Extract the [x, y] coordinate from the center of the cell holding the provided text.  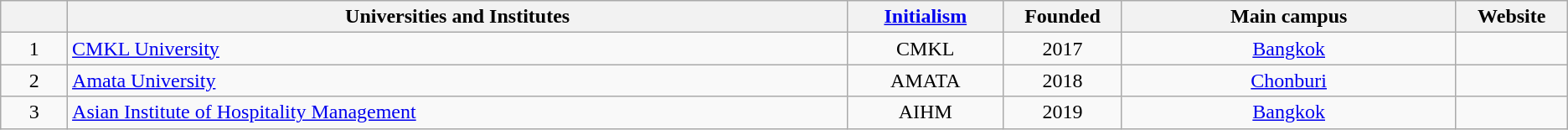
2017 [1062, 49]
Asian Institute of Hospitality Management [457, 112]
Founded [1062, 17]
Website [1511, 17]
Chonburi [1288, 81]
Initialism [926, 17]
CMKL University [457, 49]
AIHM [926, 112]
Universities and Institutes [457, 17]
Amata University [457, 81]
AMATA [926, 81]
1 [34, 49]
2 [34, 81]
2018 [1062, 81]
3 [34, 112]
Main campus [1288, 17]
CMKL [926, 49]
2019 [1062, 112]
